Return [x, y] of the center of cell containing provided text 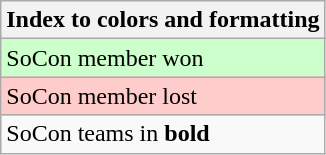
SoCon teams in bold [163, 134]
Index to colors and formatting [163, 20]
SoCon member won [163, 58]
SoCon member lost [163, 96]
